Identify which cell holds the provided text, then report its [x, y] central coordinate. 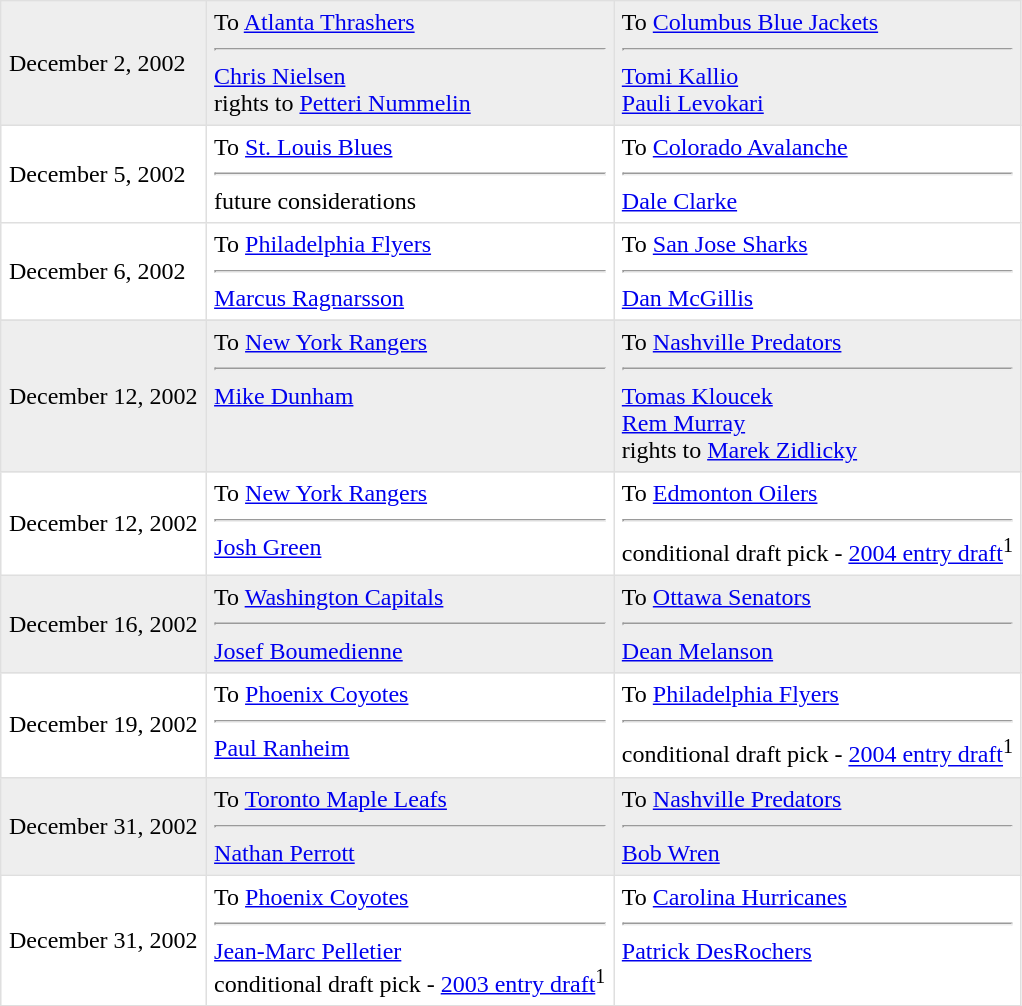
To Washington CapitalsJosef Boumedienne [410, 625]
December 6, 2002 [104, 272]
To Colorado AvalancheDale Clarke [818, 174]
To Phoenix CoyotesPaul Ranheim [410, 725]
December 16, 2002 [104, 625]
December 5, 2002 [104, 174]
To Nashville PredatorsTomas KloucekRem Murrayrights to Marek Zidlicky [818, 396]
To Atlanta ThrashersChris Nielsenrights to Petteri Nummelin [410, 63]
To Nashville PredatorsBob Wren [818, 826]
To New York RangersMike Dunham [410, 396]
December 19, 2002 [104, 725]
To Columbus Blue JacketsTomi KallioPauli Levokari [818, 63]
December 2, 2002 [104, 63]
To Edmonton Oilersconditional draft pick - 2004 entry draft1 [818, 524]
To St. Louis Bluesfuture considerations [410, 174]
To San Jose SharksDan McGillis [818, 272]
To Philadelphia FlyersMarcus Ragnarsson [410, 272]
To New York RangersJosh Green [410, 524]
To Philadelphia Flyersconditional draft pick - 2004 entry draft1 [818, 725]
To Carolina HurricanesPatrick DesRochers [818, 940]
To Ottawa SenatorsDean Melanson [818, 625]
To Phoenix CoyotesJean-Marc Pelletierconditional draft pick - 2003 entry draft1 [410, 940]
To Toronto Maple LeafsNathan Perrott [410, 826]
